For the text-containing cell, return its midpoint in (X, Y) coordinate format. 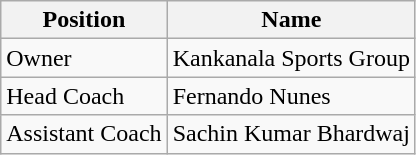
Position (84, 20)
Head Coach (84, 96)
Owner (84, 58)
Kankanala Sports Group (291, 58)
Fernando Nunes (291, 96)
Assistant Coach (84, 134)
Name (291, 20)
Sachin Kumar Bhardwaj (291, 134)
